Identify which cell holds the provided text, then report its [x, y] central coordinate. 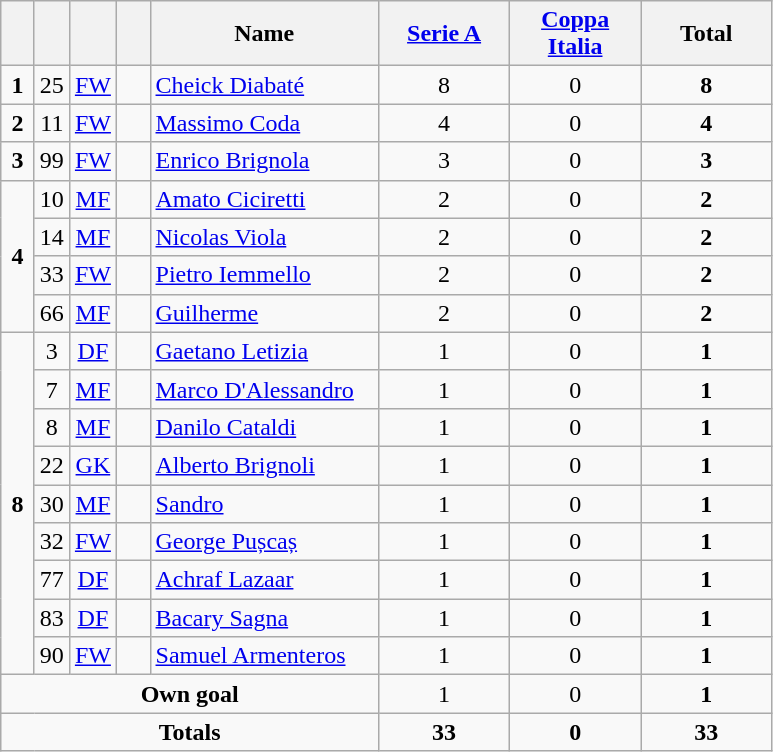
Total [706, 34]
Name [264, 34]
90 [52, 656]
22 [52, 465]
Amato Ciciretti [264, 199]
66 [52, 313]
Samuel Armenteros [264, 656]
30 [52, 503]
Marco D'Alessandro [264, 389]
Nicolas Viola [264, 237]
Sandro [264, 503]
GK [92, 465]
Enrico Brignola [264, 161]
Bacary Sagna [264, 618]
25 [52, 85]
32 [52, 542]
Alberto Brignoli [264, 465]
Gaetano Letizia [264, 351]
Danilo Cataldi [264, 427]
Coppa Italia [576, 34]
Massimo Coda [264, 123]
99 [52, 161]
Guilherme [264, 313]
Totals [190, 732]
77 [52, 580]
Pietro Iemmello [264, 275]
14 [52, 237]
Achraf Lazaar [264, 580]
83 [52, 618]
Own goal [190, 694]
11 [52, 123]
Cheick Diabaté [264, 85]
7 [52, 389]
10 [52, 199]
George Pușcaș [264, 542]
Serie A [444, 34]
